For the text-containing cell, return its midpoint in [X, Y] coordinate format. 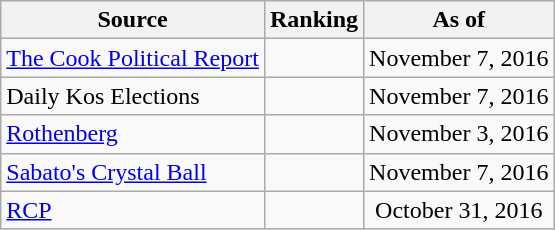
RCP [133, 210]
As of [459, 20]
Rothenberg [133, 134]
November 3, 2016 [459, 134]
Sabato's Crystal Ball [133, 172]
October 31, 2016 [459, 210]
Daily Kos Elections [133, 96]
Ranking [314, 20]
Source [133, 20]
The Cook Political Report [133, 58]
